Pinpoint the cell where the given text exists, returning its [x, y] midpoint coordinate. 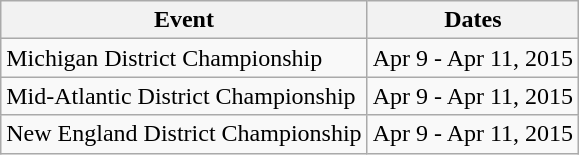
Michigan District Championship [184, 58]
Dates [473, 20]
New England District Championship [184, 134]
Event [184, 20]
Mid-Atlantic District Championship [184, 96]
